Determine the (x, y) coordinate at the center of the cell enclosing the given text.  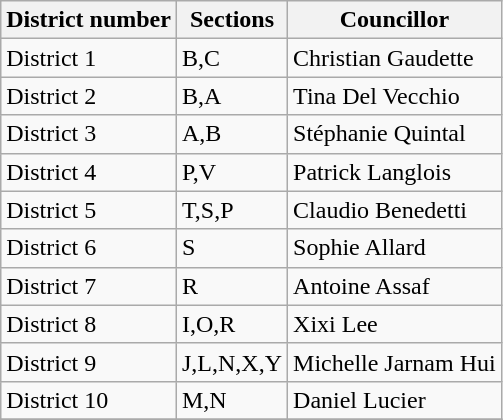
B,A (232, 96)
P,V (232, 172)
District 2 (89, 96)
I,O,R (232, 324)
District number (89, 20)
Antoine Assaf (395, 286)
District 10 (89, 400)
Christian Gaudette (395, 58)
Claudio Benedetti (395, 210)
Tina Del Vecchio (395, 96)
Michelle Jarnam Hui (395, 362)
Sophie Allard (395, 248)
District 8 (89, 324)
J,L,N,X,Y (232, 362)
District 1 (89, 58)
District 7 (89, 286)
Xixi Lee (395, 324)
T,S,P (232, 210)
District 4 (89, 172)
A,B (232, 134)
Councillor (395, 20)
M,N (232, 400)
S (232, 248)
Stéphanie Quintal (395, 134)
B,C (232, 58)
Sections (232, 20)
R (232, 286)
Patrick Langlois (395, 172)
Daniel Lucier (395, 400)
District 9 (89, 362)
District 5 (89, 210)
District 3 (89, 134)
District 6 (89, 248)
